Provide the [x, y] coordinate of the cell's center where the given text is located.  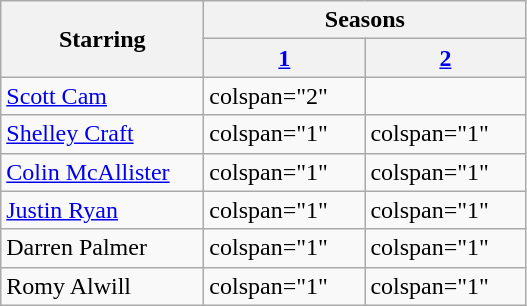
1 [284, 58]
Scott Cam [102, 96]
Starring [102, 39]
Darren Palmer [102, 248]
Shelley Craft [102, 134]
Romy Alwill [102, 286]
Justin Ryan [102, 210]
Seasons [365, 20]
2 [446, 58]
Colin McAllister [102, 172]
colspan="2" [284, 96]
